Identify which cell holds the provided text, then report its (x, y) central coordinate. 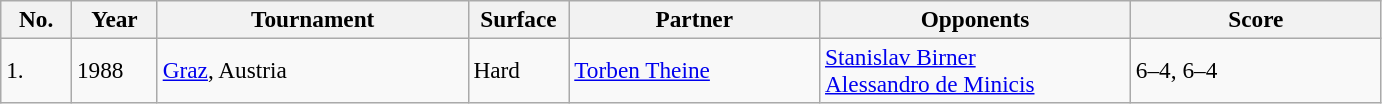
6–4, 6–4 (1256, 70)
Stanislav Birner Alessandro de Minicis (976, 70)
Graz, Austria (312, 70)
1. (36, 70)
1988 (115, 70)
Torben Theine (694, 70)
Score (1256, 19)
Tournament (312, 19)
Surface (518, 19)
Year (115, 19)
No. (36, 19)
Opponents (976, 19)
Hard (518, 70)
Partner (694, 19)
